Find where the given text appears and provide that cell's center as [x, y] coordinate. 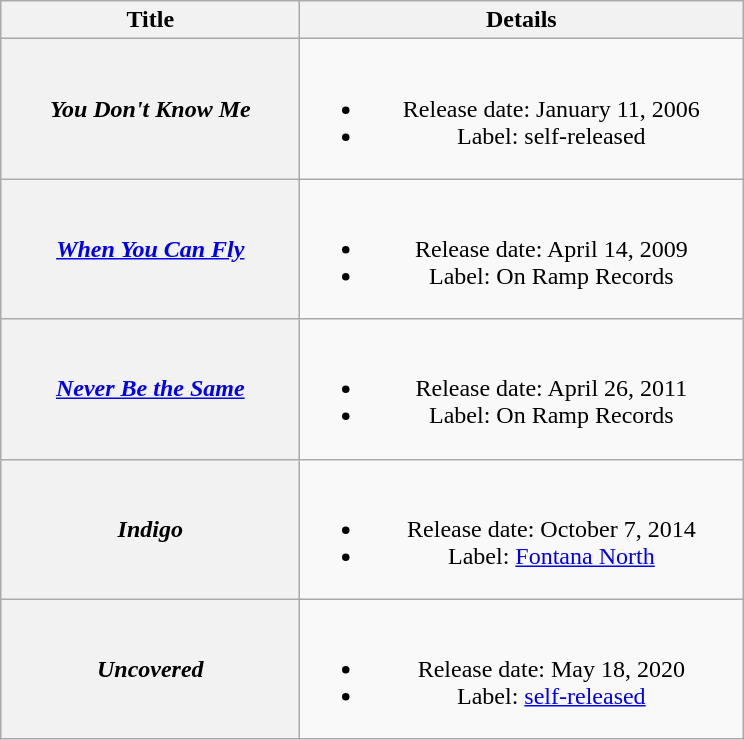
You Don't Know Me [150, 109]
Indigo [150, 529]
Release date: October 7, 2014Label: Fontana North [522, 529]
Uncovered [150, 669]
Release date: April 14, 2009Label: On Ramp Records [522, 249]
Release date: January 11, 2006Label: self-released [522, 109]
Release date: April 26, 2011Label: On Ramp Records [522, 389]
Release date: May 18, 2020Label: self-released [522, 669]
Title [150, 20]
When You Can Fly [150, 249]
Never Be the Same [150, 389]
Details [522, 20]
